Identify which cell holds the provided text, then report its [x, y] central coordinate. 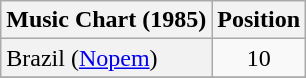
Music Chart (1985) [106, 20]
Brazil (Nopem) [106, 58]
10 [259, 58]
Position [259, 20]
